From the cell containing the given text, extract its center point as [X, Y] coordinate. 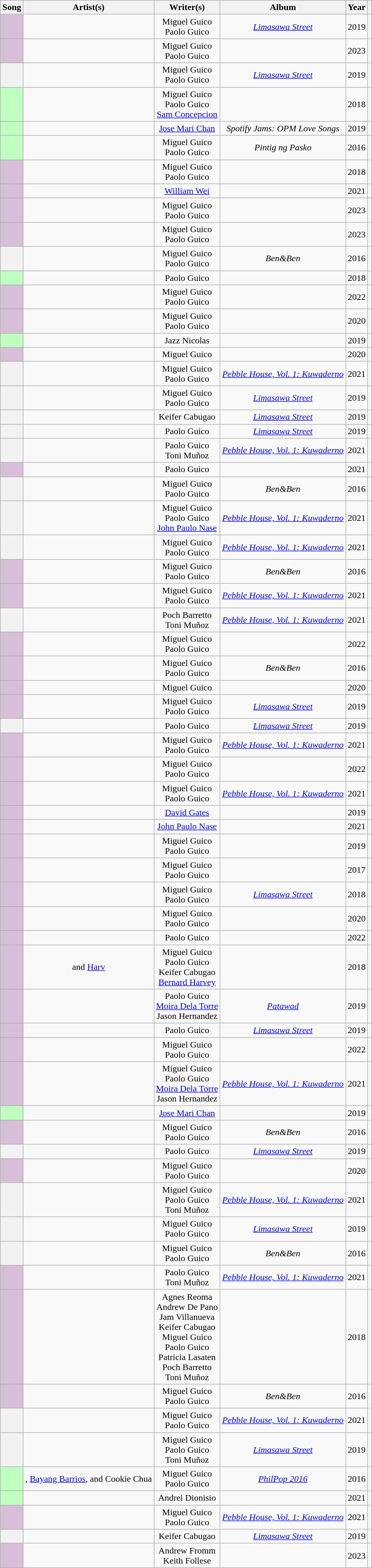
Miguel GuicoPaolo GuicoJohn Paulo Nase [187, 518]
Poch BarrettoToni Muñoz [187, 620]
Song [12, 7]
Artist(s) [89, 7]
Spotify Jams: OPM Love Songs [283, 128]
Year [357, 7]
Agnes ReomaAndrew De PanoJam VillanuevaKeifer CabugaoMiguel GuicoPaolo GuicoPatricia LasatenPoch BarrettoToni Muñoz [187, 1337]
Paolo GuicoMoira Dela TorreJason Hernandez [187, 1006]
Album [283, 7]
, Bayang Barrios, and Cookie Chua [89, 1479]
Miguel GuicoPaolo GuicoSam Concepcion [187, 104]
and Harv [89, 967]
Miguel GuicoPaolo GuicoKeifer CabugaoBernard Harvey [187, 967]
David Gates [187, 812]
Patawad [283, 1006]
Writer(s) [187, 7]
Andrew FrommKeith Follese [187, 1556]
William Wei [187, 191]
PhilPop 2016 [283, 1479]
Pintig ng Pasko [283, 147]
Jazz Nicolas [187, 340]
2017 [357, 870]
Andrei Dionisio [187, 1498]
John Paulo Nase [187, 827]
Miguel GuicoPaolo GuicoMoira Dela TorreJason Hernandez [187, 1084]
